Capture the cell that displays the provided text and extract its [X, Y] central coordinate. 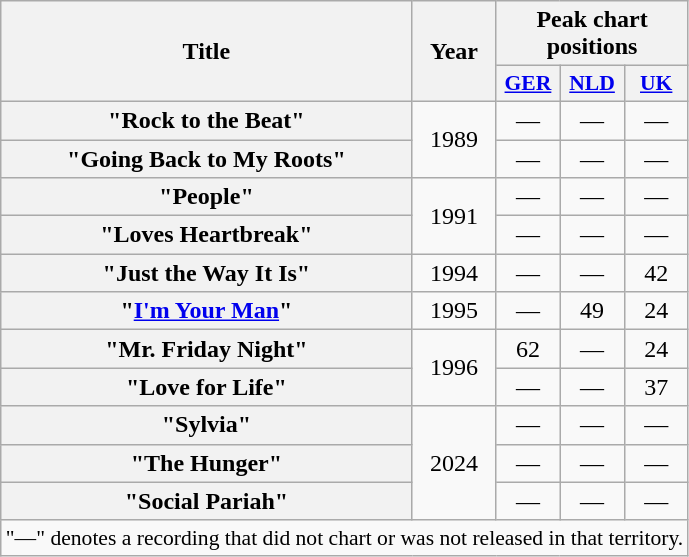
"Social Pariah" [206, 501]
Peak chart positions [592, 34]
1989 [454, 139]
"Love for Life" [206, 387]
62 [528, 349]
"Mr. Friday Night" [206, 349]
"Just the Way It Is" [206, 273]
37 [656, 387]
"Rock to the Beat" [206, 120]
"Loves Heartbreak" [206, 235]
"I'm Your Man" [206, 311]
2024 [454, 463]
1995 [454, 311]
"—" denotes a recording that did not chart or was not released in that territory. [345, 538]
"The Hunger" [206, 463]
"Sylvia" [206, 425]
NLD [592, 84]
1996 [454, 368]
49 [592, 311]
Title [206, 52]
"Going Back to My Roots" [206, 159]
Year [454, 52]
UK [656, 84]
1991 [454, 216]
42 [656, 273]
GER [528, 84]
"People" [206, 197]
1994 [454, 273]
